Identify which cell holds the provided text, then report its (X, Y) central coordinate. 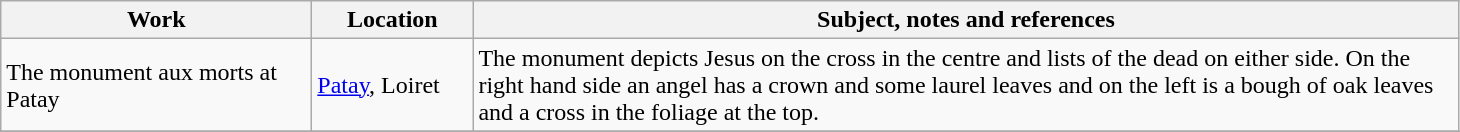
Work (156, 20)
Patay, Loiret (392, 85)
Location (392, 20)
The monument aux morts at Patay (156, 85)
Subject, notes and references (966, 20)
